Provide the [X, Y] coordinate of the cell's center where the given text is located.  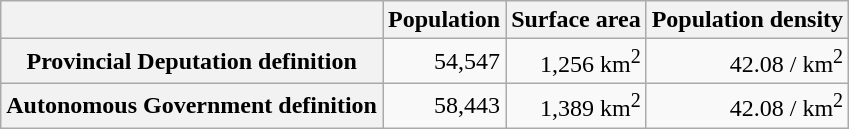
Surface area [576, 20]
Autonomous Government definition [192, 106]
Population density [747, 20]
1,256 km2 [576, 62]
54,547 [444, 62]
58,443 [444, 106]
1,389 km2 [576, 106]
Provincial Deputation definition [192, 62]
Population [444, 20]
